For the text-containing cell, return its midpoint in [X, Y] coordinate format. 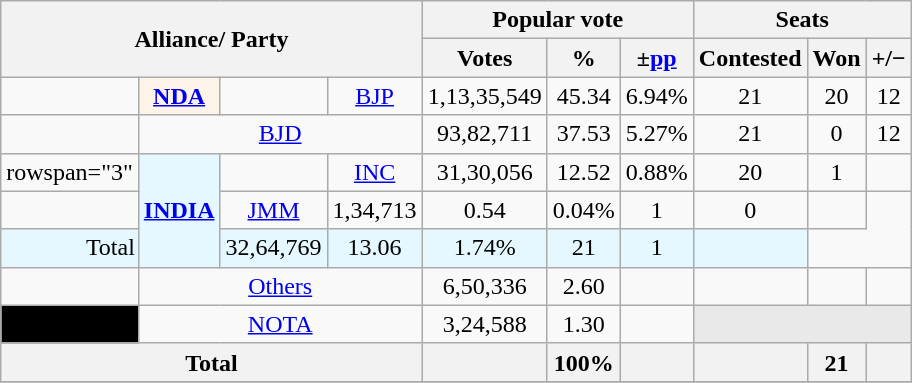
JMM [274, 210]
BJD [280, 134]
0.88% [656, 172]
1,13,35,549 [484, 96]
5.27% [656, 134]
NDA [179, 96]
% [584, 58]
13.06 [374, 248]
12.52 [584, 172]
Popular vote [558, 20]
1.74% [484, 248]
Contested [750, 58]
31,30,056 [484, 172]
3,24,588 [484, 324]
32,64,769 [274, 248]
BJP [374, 96]
2.60 [584, 286]
Alliance/ Party [212, 39]
Votes [484, 58]
Seats [802, 20]
1.30 [584, 324]
6,50,336 [484, 286]
0.04% [584, 210]
+/− [888, 58]
NOTA [280, 324]
INDIA [179, 210]
6.94% [656, 96]
100% [584, 362]
45.34 [584, 96]
Others [280, 286]
rowspan="3" [70, 172]
1,34,713 [374, 210]
Won [836, 58]
37.53 [584, 134]
0.54 [484, 210]
±pp [656, 58]
93,82,711 [484, 134]
INC [374, 172]
